Detect which cell encompasses the target text, then output its (x, y) center coordinate. 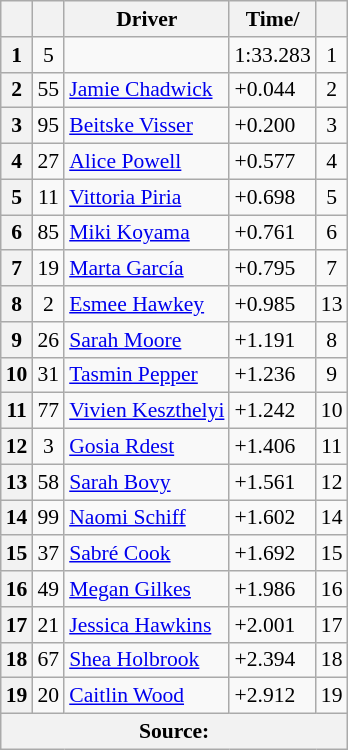
+1.692 (272, 554)
Jessica Hawkins (146, 625)
Naomi Schiff (146, 518)
Vittoria Piria (146, 197)
+0.795 (272, 269)
+0.985 (272, 304)
20 (48, 696)
1:33.283 (272, 55)
Marta García (146, 269)
99 (48, 518)
Alice Powell (146, 162)
Vivien Keszthelyi (146, 411)
26 (48, 340)
Miki Koyama (146, 233)
85 (48, 233)
77 (48, 411)
+2.912 (272, 696)
Source: (174, 732)
+0.698 (272, 197)
Time/ (272, 19)
+1.236 (272, 375)
+1.191 (272, 340)
+2.394 (272, 660)
+1.986 (272, 589)
+1.561 (272, 482)
Beitske Visser (146, 126)
95 (48, 126)
Sarah Bovy (146, 482)
67 (48, 660)
Jamie Chadwick (146, 90)
31 (48, 375)
Esmee Hawkey (146, 304)
Sabré Cook (146, 554)
37 (48, 554)
Driver (146, 19)
55 (48, 90)
49 (48, 589)
Sarah Moore (146, 340)
+2.001 (272, 625)
27 (48, 162)
+0.761 (272, 233)
21 (48, 625)
Megan Gilkes (146, 589)
+0.577 (272, 162)
+1.242 (272, 411)
+1.602 (272, 518)
+0.044 (272, 90)
Caitlin Wood (146, 696)
+0.200 (272, 126)
58 (48, 482)
+1.406 (272, 447)
Shea Holbrook (146, 660)
Gosia Rdest (146, 447)
Tasmin Pepper (146, 375)
